Return (X, Y) of the center of cell containing provided text 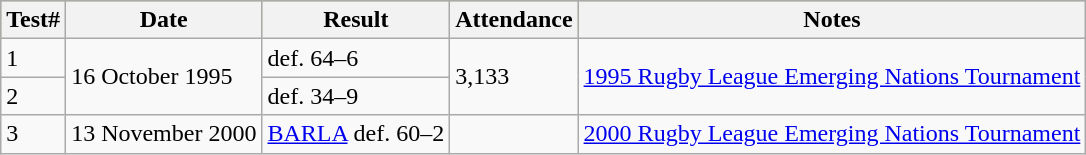
3 (34, 134)
3,133 (514, 77)
Notes (832, 20)
def. 34–9 (356, 96)
def. 64–6 (356, 58)
2000 Rugby League Emerging Nations Tournament (832, 134)
Date (164, 20)
2 (34, 96)
13 November 2000 (164, 134)
Result (356, 20)
Attendance (514, 20)
16 October 1995 (164, 77)
BARLA def. 60–2 (356, 134)
1 (34, 58)
Test# (34, 20)
1995 Rugby League Emerging Nations Tournament (832, 77)
